From the cell containing the given text, extract its center point as [x, y] coordinate. 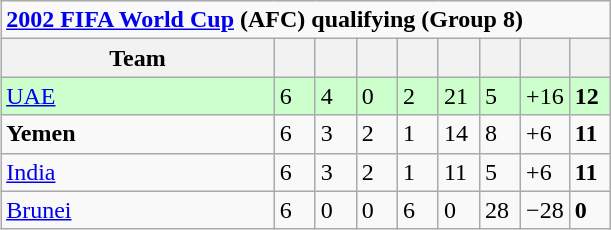
8 [500, 134]
UAE [138, 96]
−28 [546, 210]
Team [138, 58]
21 [458, 96]
+16 [546, 96]
4 [336, 96]
India [138, 172]
14 [458, 134]
28 [500, 210]
Brunei [138, 210]
2002 FIFA World Cup (AFC) qualifying (Group 8) [306, 20]
Yemen [138, 134]
12 [590, 96]
